Locate the cell with the specified text and output its (X, Y) center coordinate. 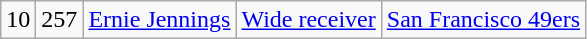
San Francisco 49ers (483, 20)
Ernie Jennings (160, 20)
257 (60, 20)
10 (18, 20)
Wide receiver (308, 20)
